Return the [x, y] coordinate for the center point of the cell that contains the specified text.  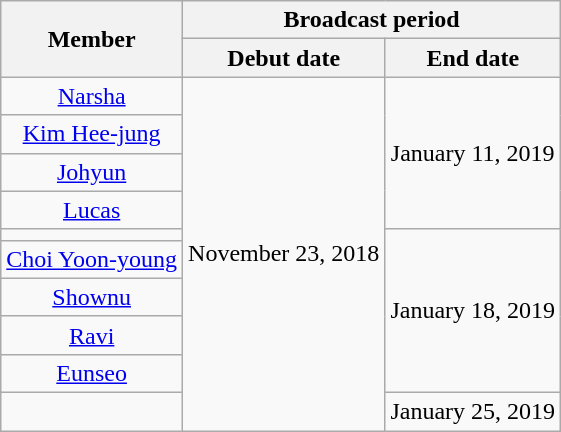
Narsha [92, 96]
Member [92, 39]
Shownu [92, 297]
January 25, 2019 [473, 411]
End date [473, 58]
Choi Yoon-young [92, 259]
January 11, 2019 [473, 153]
Ravi [92, 335]
Kim Hee-jung [92, 134]
Johyun [92, 172]
Eunseo [92, 373]
January 18, 2019 [473, 310]
Debut date [284, 58]
November 23, 2018 [284, 254]
Broadcast period [372, 20]
Lucas [92, 210]
